Determine the (X, Y) coordinate at the center of the cell enclosing the given text.  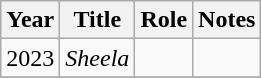
Year (30, 20)
Role (164, 20)
Title (98, 20)
Sheela (98, 58)
2023 (30, 58)
Notes (227, 20)
